Provide the (X, Y) coordinate of the cell's center where the given text is located.  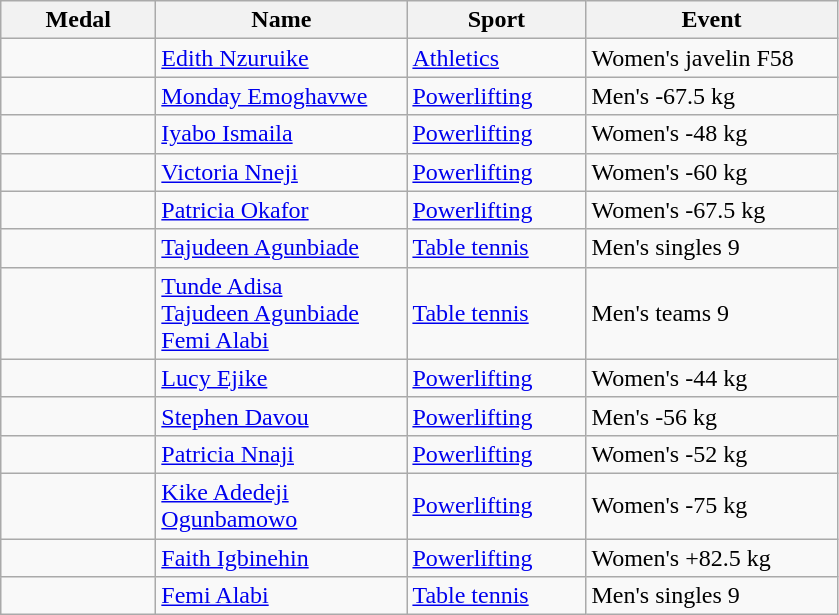
Athletics (496, 58)
Women's +82.5 kg (712, 557)
Victoria Nneji (282, 172)
Edith Nzuruike (282, 58)
Sport (496, 20)
Femi Alabi (282, 596)
Faith Igbinehin (282, 557)
Medal (78, 20)
Men's -67.5 kg (712, 96)
Iyabo Ismaila (282, 134)
Lucy Ejike (282, 378)
Women's -52 kg (712, 454)
Men's teams 9 (712, 313)
Men's -56 kg (712, 416)
Tunde Adisa Tajudeen Agunbiade Femi Alabi (282, 313)
Tajudeen Agunbiade (282, 248)
Women's -44 kg (712, 378)
Women's -75 kg (712, 506)
Monday Emoghavwe (282, 96)
Patricia Nnaji (282, 454)
Women's javelin F58 (712, 58)
Women's -48 kg (712, 134)
Women's -67.5 kg (712, 210)
Kike Adedeji Ogunbamowo (282, 506)
Women's -60 kg (712, 172)
Name (282, 20)
Event (712, 20)
Patricia Okafor (282, 210)
Stephen Davou (282, 416)
